Locate the cell with the specified text and output its (x, y) center coordinate. 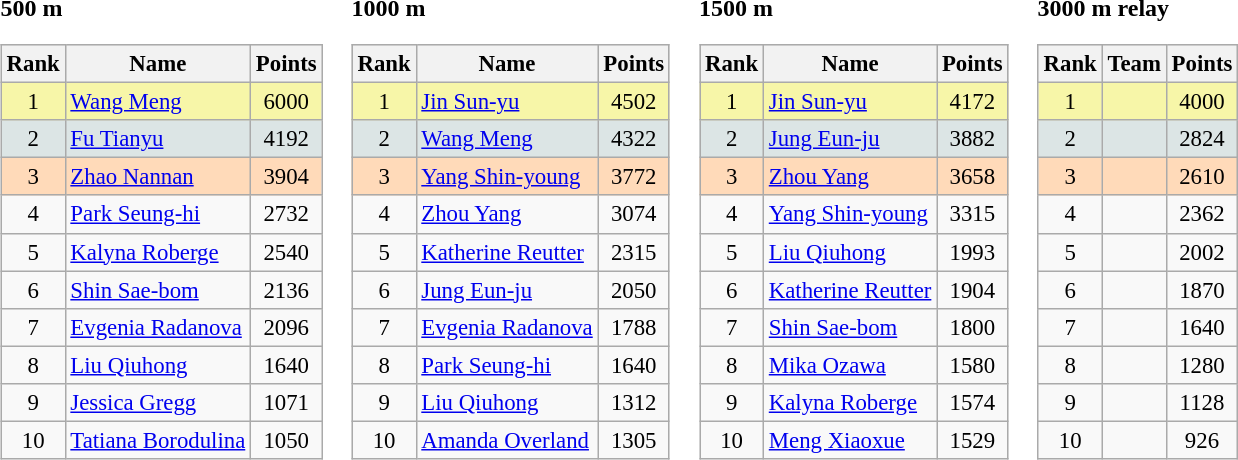
1870 (1202, 290)
3315 (972, 214)
2002 (1202, 252)
1993 (972, 252)
3074 (634, 214)
1580 (972, 365)
4502 (634, 102)
4322 (634, 139)
1071 (286, 402)
2096 (286, 327)
2136 (286, 290)
2824 (1202, 139)
6000 (286, 102)
2050 (634, 290)
1574 (972, 402)
1128 (1202, 402)
1312 (634, 402)
Zhao Nannan (158, 177)
4172 (972, 102)
Tatiana Borodulina (158, 440)
3882 (972, 139)
Mika Ozawa (850, 365)
926 (1202, 440)
2610 (1202, 177)
2362 (1202, 214)
1050 (286, 440)
3904 (286, 177)
Amanda Overland (507, 440)
2732 (286, 214)
1904 (972, 290)
1788 (634, 327)
2540 (286, 252)
1280 (1202, 365)
Jessica Gregg (158, 402)
Fu Tianyu (158, 139)
1305 (634, 440)
Meng Xiaoxue (850, 440)
3658 (972, 177)
4192 (286, 139)
Team (1134, 64)
1800 (972, 327)
2315 (634, 252)
1529 (972, 440)
4000 (1202, 102)
3772 (634, 177)
